Find where the given text appears and provide that cell's center as (X, Y) coordinate. 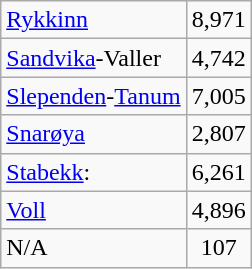
7,005 (218, 96)
Sandvika-Valler (94, 58)
Stabekk: (94, 172)
Rykkinn (94, 20)
N/A (94, 248)
Slependen-Tanum (94, 96)
2,807 (218, 134)
6,261 (218, 172)
4,742 (218, 58)
107 (218, 248)
Voll (94, 210)
4,896 (218, 210)
Snarøya (94, 134)
8,971 (218, 20)
